Extract the (X, Y) coordinate from the center of the cell holding the provided text.  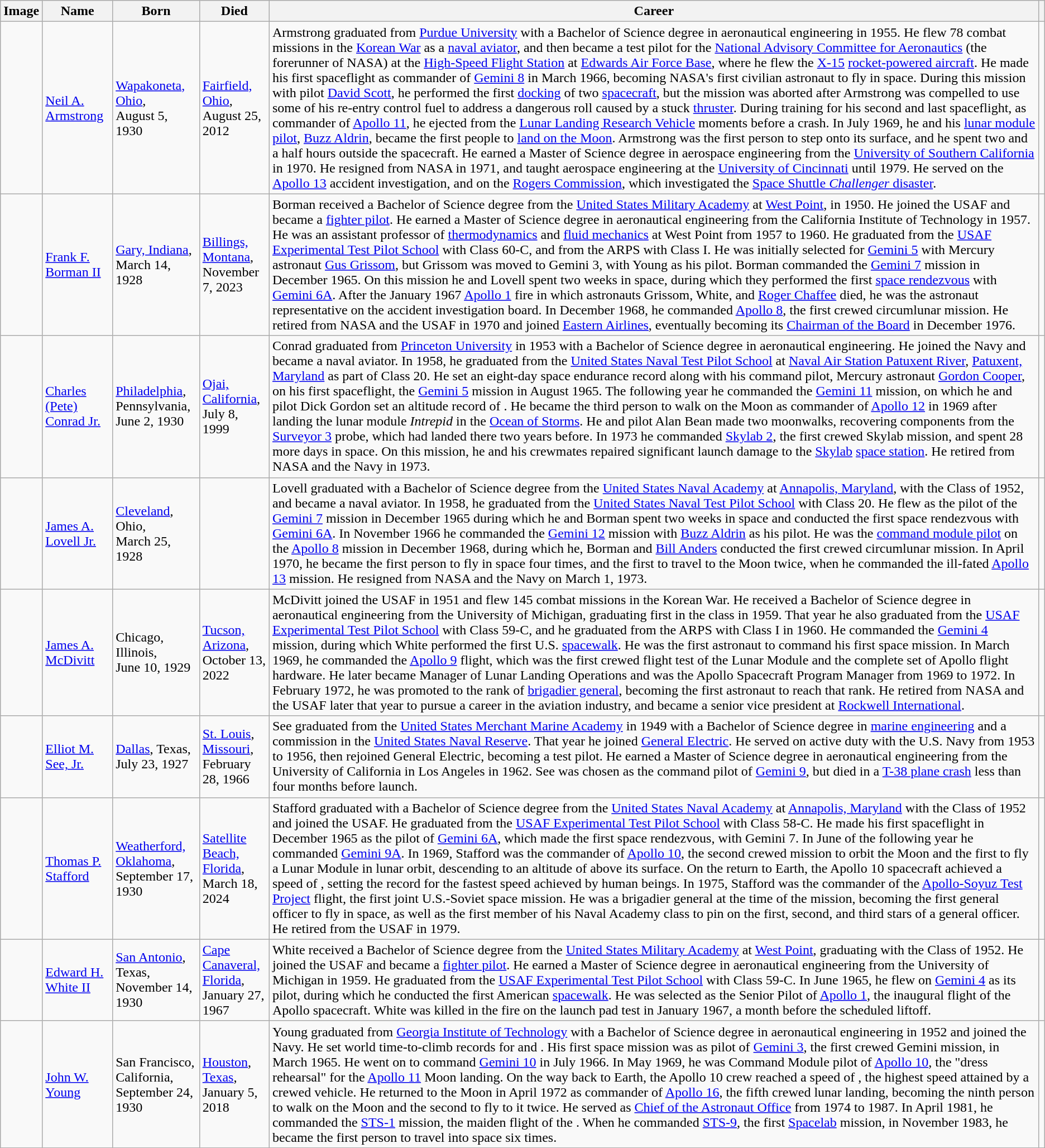
Neil A. Armstrong (78, 108)
Cleveland, Ohio,March 25, 1928 (156, 533)
Career (654, 11)
Cape Canaveral, Florida,January 27, 1967 (234, 980)
Billings, Montana,November 7, 2023 (234, 265)
Edward H. White II (78, 980)
San Antonio, Texas,November 14, 1930 (156, 980)
Gary, Indiana,March 14, 1928 (156, 265)
San Francisco, California,September 24, 1930 (156, 1084)
Name (78, 11)
John W. Young (78, 1084)
Philadelphia, Pennsylvania,June 2, 1930 (156, 406)
Elliot M. See, Jr. (78, 757)
Frank F. Borman II (78, 265)
Thomas P. Stafford (78, 868)
James A. Lovell Jr. (78, 533)
Born (156, 11)
Charles (Pete) Conrad Jr. (78, 406)
Weatherford, Oklahoma,September 17, 1930 (156, 868)
St. Louis, Missouri,February 28, 1966 (234, 757)
James A. McDivitt (78, 652)
Houston, Texas,January 5, 2018 (234, 1084)
Satellite Beach, Florida,March 18, 2024 (234, 868)
Image (21, 11)
Died (234, 11)
Wapakoneta, Ohio,August 5, 1930 (156, 108)
Fairfield, Ohio,August 25, 2012 (234, 108)
Tucson, Arizona,October 13, 2022 (234, 652)
Ojai, California,July 8, 1999 (234, 406)
Chicago, Illinois,June 10, 1929 (156, 652)
Dallas, Texas,July 23, 1927 (156, 757)
